Return the (x, y) coordinate for the center point of the cell that contains the specified text.  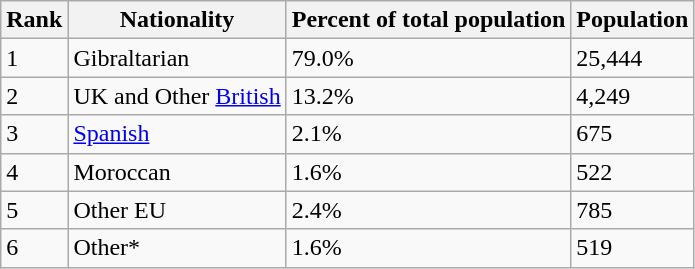
Gibraltarian (177, 58)
Nationality (177, 20)
Population (632, 20)
519 (632, 248)
Other EU (177, 210)
Percent of total population (428, 20)
Spanish (177, 134)
6 (34, 248)
1 (34, 58)
2.1% (428, 134)
13.2% (428, 96)
Moroccan (177, 172)
675 (632, 134)
3 (34, 134)
2.4% (428, 210)
Other* (177, 248)
25,444 (632, 58)
UK and Other British (177, 96)
2 (34, 96)
Rank (34, 20)
5 (34, 210)
522 (632, 172)
4,249 (632, 96)
4 (34, 172)
785 (632, 210)
79.0% (428, 58)
